Return the [x, y] coordinate for the center point of the cell that contains the specified text.  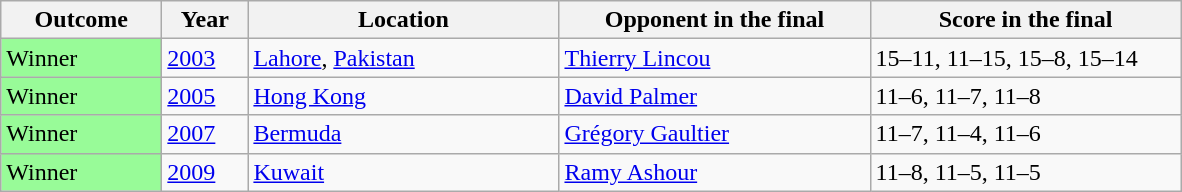
Score in the final [1026, 20]
Bermuda [404, 134]
11–7, 11–4, 11–6 [1026, 134]
Lahore, Pakistan [404, 58]
2007 [205, 134]
Location [404, 20]
Kuwait [404, 172]
15–11, 11–15, 15–8, 15–14 [1026, 58]
11–6, 11–7, 11–8 [1026, 96]
Hong Kong [404, 96]
2005 [205, 96]
Grégory Gaultier [714, 134]
11–8, 11–5, 11–5 [1026, 172]
David Palmer [714, 96]
2003 [205, 58]
Thierry Lincou [714, 58]
Ramy Ashour [714, 172]
2009 [205, 172]
Opponent in the final [714, 20]
Outcome [82, 20]
Year [205, 20]
